Return the (X, Y) coordinate for the center point of the cell that contains the specified text.  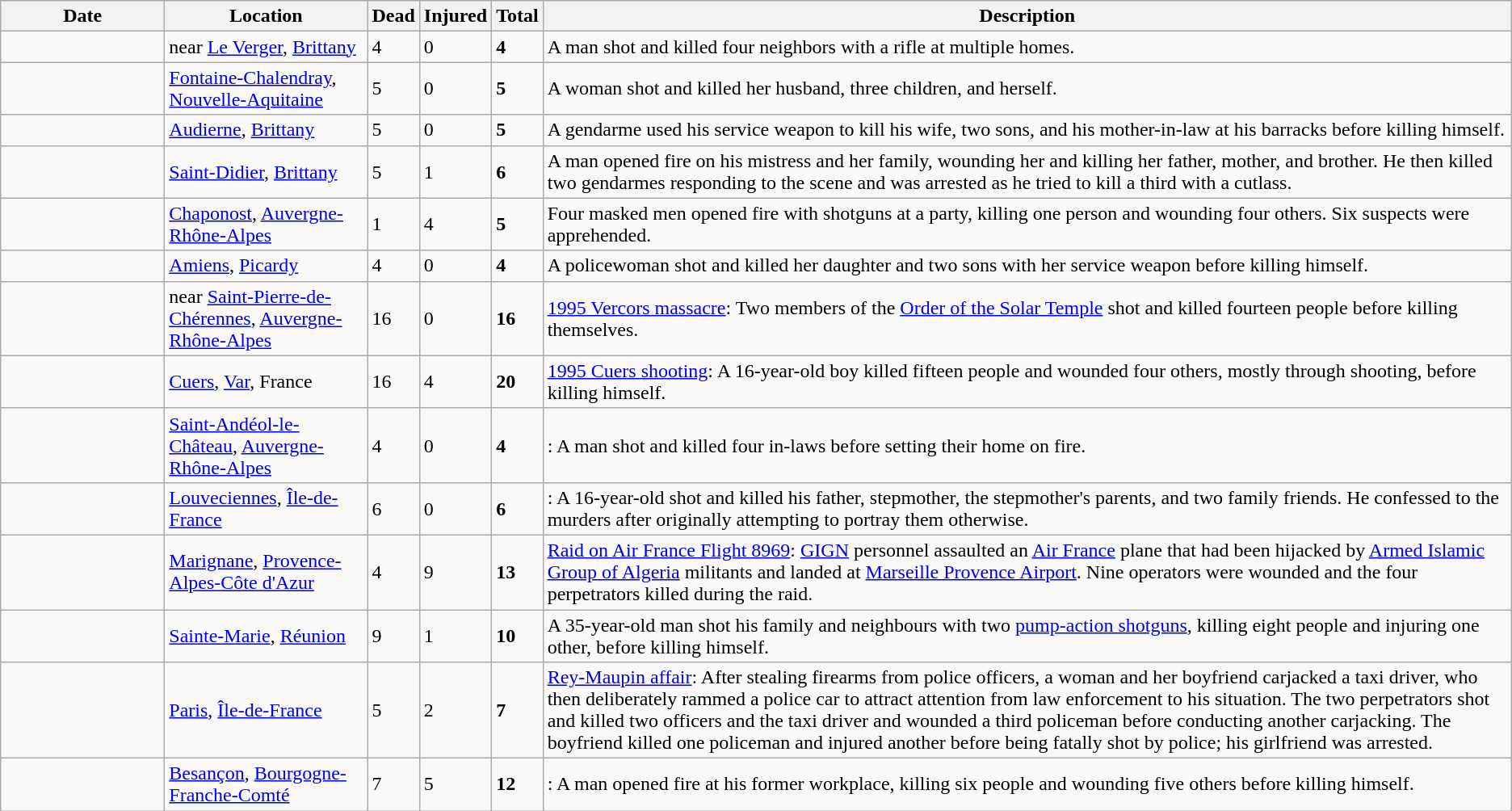
10 (518, 635)
Four masked men opened fire with shotguns at a party, killing one person and wounding four others. Six suspects were apprehended. (1027, 225)
Marignane, Provence-Alpes-Côte d'Azur (267, 572)
2 (456, 711)
1995 Cuers shooting: A 16-year-old boy killed fifteen people and wounded four others, mostly through shooting, before killing himself. (1027, 381)
12 (518, 785)
near Saint-Pierre-de-Chérennes, Auvergne-Rhône-Alpes (267, 318)
Fontaine-Chalendray, Nouvelle-Aquitaine (267, 89)
Audierne, Brittany (267, 130)
: A man shot and killed four in-laws before setting their home on fire. (1027, 445)
Description (1027, 16)
Besançon, Bourgogne-Franche-Comté (267, 785)
Date (82, 16)
Cuers, Var, France (267, 381)
A man shot and killed four neighbors with a rifle at multiple homes. (1027, 47)
Amiens, Picardy (267, 266)
: A man opened fire at his former workplace, killing six people and wounding five others before killing himself. (1027, 785)
A 35-year-old man shot his family and neighbours with two pump-action shotguns, killing eight people and injuring one other, before killing himself. (1027, 635)
A gendarme used his service weapon to kill his wife, two sons, and his mother-in-law at his barracks before killing himself. (1027, 130)
Injured (456, 16)
A woman shot and killed her husband, three children, and herself. (1027, 89)
Location (267, 16)
Saint-Andéol-le-Château, Auvergne-Rhône-Alpes (267, 445)
1995 Vercors massacre: Two members of the Order of the Solar Temple shot and killed fourteen people before killing themselves. (1027, 318)
A policewoman shot and killed her daughter and two sons with her service weapon before killing himself. (1027, 266)
13 (518, 572)
Paris, Île-de-France (267, 711)
Total (518, 16)
Chaponost, Auvergne-Rhône-Alpes (267, 225)
Saint-Didier, Brittany (267, 171)
20 (518, 381)
Louveciennes, Île-de-France (267, 509)
near Le Verger, Brittany (267, 47)
Sainte-Marie, Réunion (267, 635)
Dead (393, 16)
